Find where the given text appears and provide that cell's center as (X, Y) coordinate. 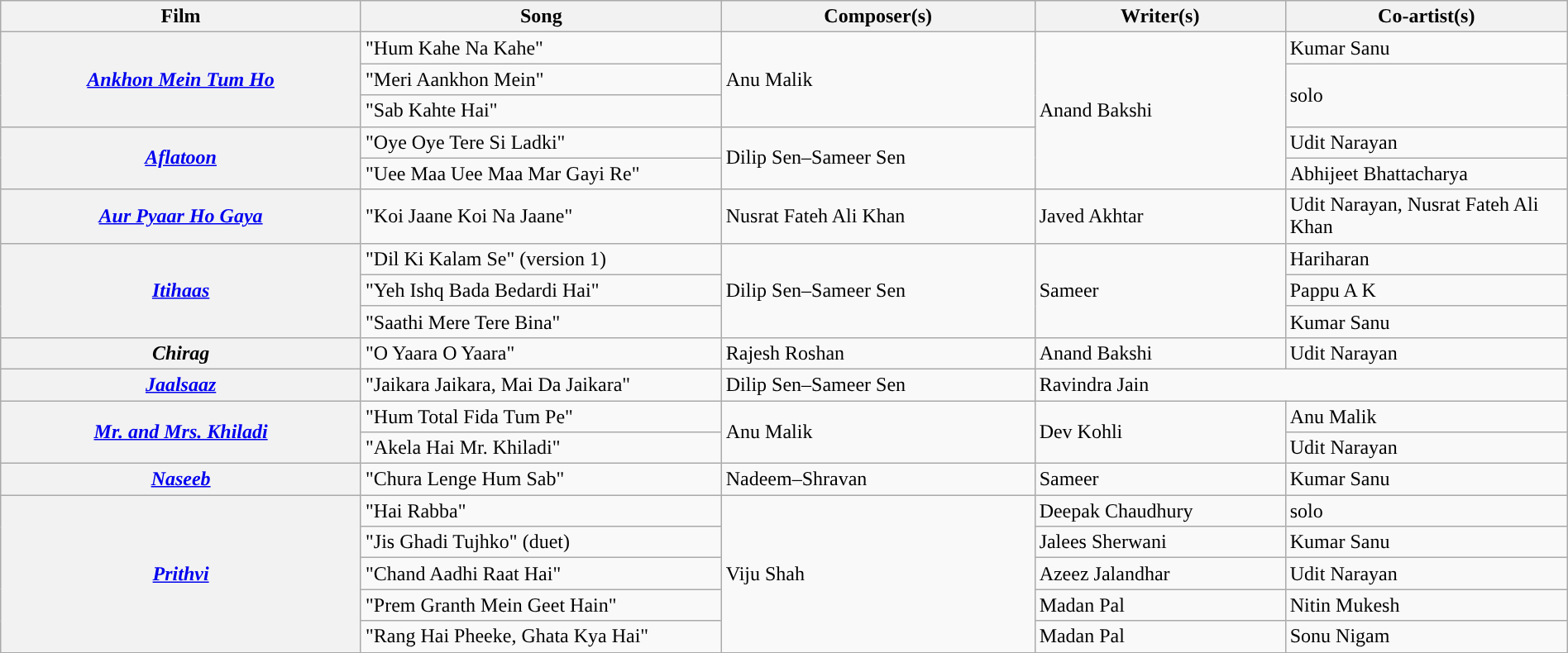
Deepak Chaudhury (1159, 511)
"Saathi Mere Tere Bina" (541, 322)
Composer(s) (878, 17)
Naseeb (181, 479)
Udit Narayan, Nusrat Fateh Ali Khan (1426, 217)
Sonu Nigam (1426, 636)
Jaalsaaz (181, 384)
Chirag (181, 353)
Aflatoon (181, 158)
Viju Shah (878, 574)
"Jis Ghadi Tujhko" (duet) (541, 542)
"Rang Hai Pheeke, Ghata Kya Hai" (541, 636)
"Hum Kahe Na Kahe" (541, 48)
Hariharan (1426, 259)
Dev Kohli (1159, 431)
"Hai Rabba" (541, 511)
"Sab Kahte Hai" (541, 111)
"Uee Maa Uee Maa Mar Gayi Re" (541, 174)
Itihaas (181, 290)
"Prem Granth Mein Geet Hain" (541, 605)
Jalees Sherwani (1159, 542)
"Koi Jaane Koi Na Jaane" (541, 217)
"Akela Hai Mr. Khiladi" (541, 448)
Javed Akhtar (1159, 217)
"Chand Aadhi Raat Hai" (541, 574)
Co-artist(s) (1426, 17)
"Oye Oye Tere Si Ladki" (541, 142)
Rajesh Roshan (878, 353)
Nadeem–Shravan (878, 479)
Nusrat Fateh Ali Khan (878, 217)
"O Yaara O Yaara" (541, 353)
"Yeh Ishq Bada Bedardi Hai" (541, 290)
"Dil Ki Kalam Se" (version 1) (541, 259)
Azeez Jalandhar (1159, 574)
"Jaikara Jaikara, Mai Da Jaikara" (541, 384)
"Hum Total Fida Tum Pe" (541, 416)
Ravindra Jain (1301, 384)
Pappu A K (1426, 290)
Song (541, 17)
Film (181, 17)
Nitin Mukesh (1426, 605)
Mr. and Mrs. Khiladi (181, 431)
"Chura Lenge Hum Sab" (541, 479)
"Meri Aankhon Mein" (541, 79)
Prithvi (181, 574)
Ankhon Mein Tum Ho (181, 79)
Abhijeet Bhattacharya (1426, 174)
Writer(s) (1159, 17)
Aur Pyaar Ho Gaya (181, 217)
